Return the [x, y] coordinate for the center point of the cell that contains the specified text.  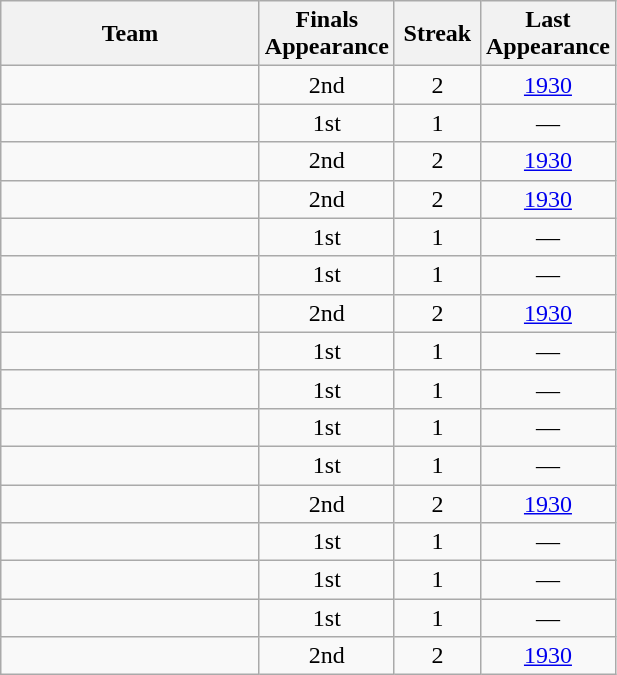
Finals Appearance [326, 34]
Streak [437, 34]
Last Appearance [548, 34]
Team [130, 34]
